Search for the cell housing the specified text and yield its (x, y) center coordinate. 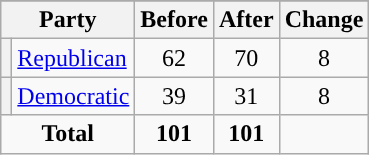
Before (174, 20)
39 (174, 96)
Party (68, 20)
70 (246, 58)
Democratic (74, 96)
62 (174, 58)
Total (68, 134)
After (246, 20)
Change (324, 20)
Republican (74, 58)
31 (246, 96)
